Scan for the cell matching the given text and deliver its [x, y] coordinate at center. 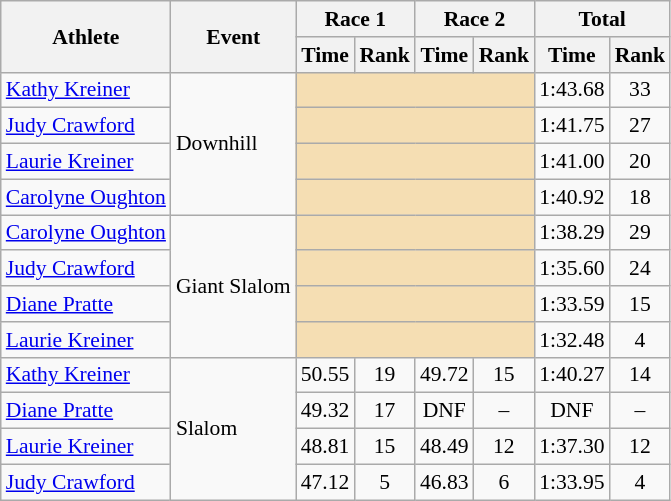
19 [384, 375]
1:38.29 [572, 233]
Athlete [86, 36]
47.12 [326, 482]
Race 1 [356, 19]
Race 2 [474, 19]
48.49 [444, 447]
1:37.30 [572, 447]
27 [640, 126]
Total [602, 19]
20 [640, 162]
49.32 [326, 411]
24 [640, 269]
14 [640, 375]
5 [384, 482]
1:33.59 [572, 304]
18 [640, 197]
1:43.68 [572, 90]
1:35.60 [572, 269]
Downhill [234, 143]
1:40.27 [572, 375]
46.83 [444, 482]
6 [504, 482]
1:40.92 [572, 197]
1:41.00 [572, 162]
33 [640, 90]
49.72 [444, 375]
50.55 [326, 375]
29 [640, 233]
1:32.48 [572, 340]
48.81 [326, 447]
1:33.95 [572, 482]
17 [384, 411]
1:41.75 [572, 126]
Giant Slalom [234, 286]
Slalom [234, 428]
Event [234, 36]
